Find where the given text appears and provide that cell's center as (x, y) coordinate. 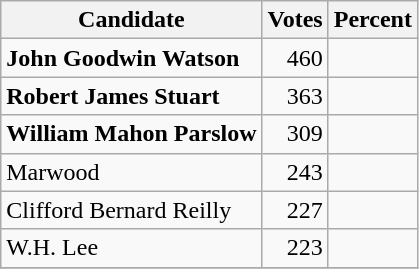
Percent (372, 20)
Votes (295, 20)
Robert James Stuart (132, 96)
460 (295, 58)
John Goodwin Watson (132, 58)
223 (295, 248)
363 (295, 96)
Marwood (132, 172)
Clifford Bernard Reilly (132, 210)
309 (295, 134)
243 (295, 172)
W.H. Lee (132, 248)
Candidate (132, 20)
227 (295, 210)
William Mahon Parslow (132, 134)
